Output the (x, y) coordinate of the center of the cell containing the given text.  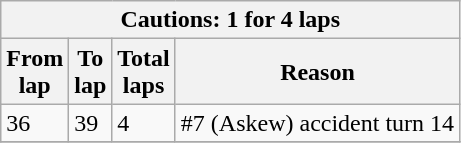
Fromlap (35, 72)
Reason (317, 72)
#7 (Askew) accident turn 14 (317, 123)
39 (90, 123)
Cautions: 1 for 4 laps (230, 20)
Totallaps (144, 72)
36 (35, 123)
4 (144, 123)
Tolap (90, 72)
